Provide the (X, Y) coordinate of the cell's center where the given text is located.  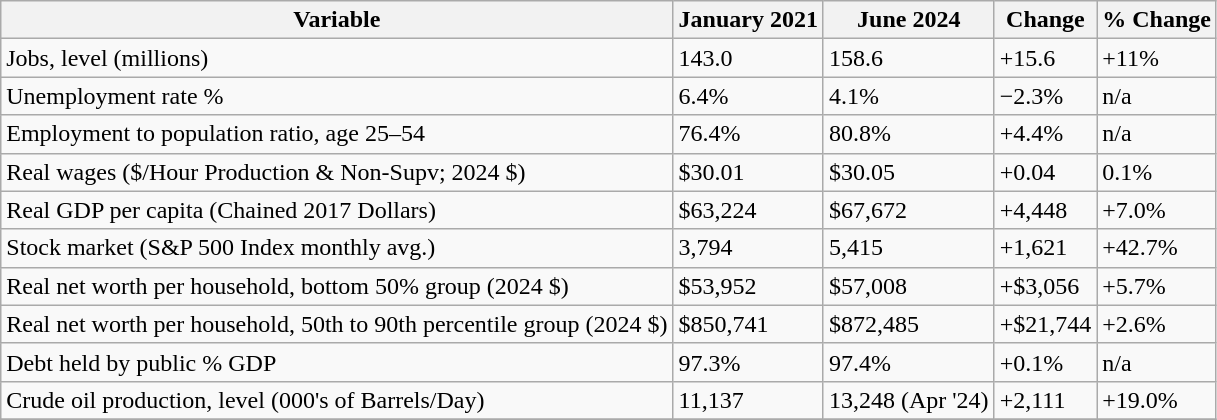
3,794 (748, 248)
+2.6% (1157, 324)
June 2024 (908, 20)
143.0 (748, 58)
Debt held by public % GDP (337, 362)
$30.05 (908, 172)
$57,008 (908, 286)
+7.0% (1157, 210)
Real net worth per household, bottom 50% group (2024 $) (337, 286)
4.1% (908, 96)
+19.0% (1157, 400)
$53,952 (748, 286)
13,248 (Apr '24) (908, 400)
Real wages ($/Hour Production & Non-Supv; 2024 $) (337, 172)
97.4% (908, 362)
+2,111 (1046, 400)
Change (1046, 20)
+1,621 (1046, 248)
Variable (337, 20)
+$21,744 (1046, 324)
+42.7% (1157, 248)
+0.04 (1046, 172)
+5.7% (1157, 286)
+0.1% (1046, 362)
% Change (1157, 20)
158.6 (908, 58)
January 2021 (748, 20)
$872,485 (908, 324)
+11% (1157, 58)
Employment to population ratio, age 25–54 (337, 134)
Jobs, level (millions) (337, 58)
80.8% (908, 134)
Real GDP per capita (Chained 2017 Dollars) (337, 210)
0.1% (1157, 172)
Crude oil production, level (000's of Barrels/Day) (337, 400)
+15.6 (1046, 58)
Real net worth per household, 50th to 90th percentile group (2024 $) (337, 324)
Unemployment rate % (337, 96)
+4.4% (1046, 134)
Stock market (S&P 500 Index monthly avg.) (337, 248)
−2.3% (1046, 96)
97.3% (748, 362)
$67,672 (908, 210)
$850,741 (748, 324)
$30.01 (748, 172)
5,415 (908, 248)
$63,224 (748, 210)
+$3,056 (1046, 286)
76.4% (748, 134)
11,137 (748, 400)
6.4% (748, 96)
+4,448 (1046, 210)
